Locate the cell with the specified text and output its (X, Y) center coordinate. 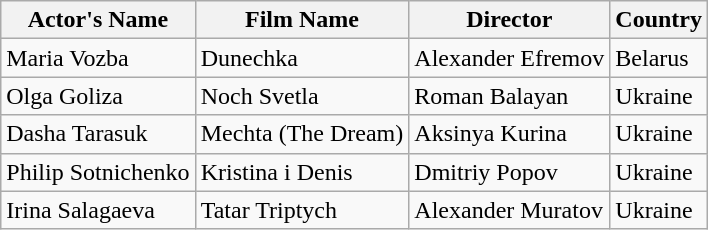
Mechta (The Dream) (302, 134)
Dmitriy Popov (510, 172)
Country (659, 20)
Olga Goliza (98, 96)
Roman Balayan (510, 96)
Maria Vozba (98, 58)
Tatar Triptych (302, 210)
Kristina i Denis (302, 172)
Dasha Tarasuk (98, 134)
Film Name (302, 20)
Noch Svetla (302, 96)
Aksinya Kurina (510, 134)
Alexander Efremov (510, 58)
Belarus (659, 58)
Dunechka (302, 58)
Philip Sotnichenko (98, 172)
Director (510, 20)
Irina Salagaeva (98, 210)
Actor's Name (98, 20)
Alexander Muratov (510, 210)
